Scan for the cell matching the given text and deliver its [X, Y] coordinate at center. 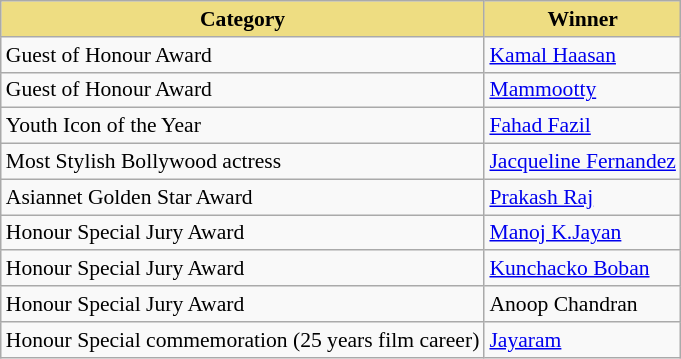
Kunchacko Boban [582, 269]
Winner [582, 19]
Anoop Chandran [582, 304]
Kamal Haasan [582, 55]
Manoj K.Jayan [582, 233]
Fahad Fazil [582, 126]
Jayaram [582, 340]
Youth Icon of the Year [243, 126]
Category [243, 19]
Most Stylish Bollywood actress [243, 162]
Prakash Raj [582, 197]
Jacqueline Fernandez [582, 162]
Asiannet Golden Star Award [243, 197]
Mammootty [582, 90]
Honour Special commemoration (25 years film career) [243, 340]
